From the cell containing the given text, extract its center point as (X, Y) coordinate. 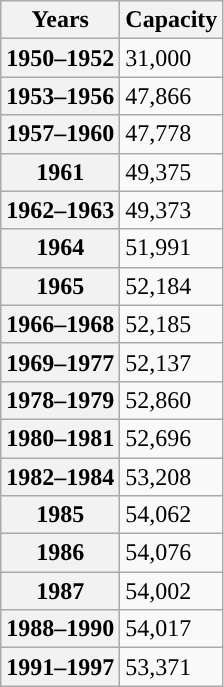
Years (60, 20)
Capacity (172, 20)
54,002 (172, 591)
1991–1997 (60, 667)
1988–1990 (60, 629)
52,860 (172, 400)
1985 (60, 515)
53,371 (172, 667)
1950–1952 (60, 58)
52,696 (172, 438)
1961 (60, 172)
31,000 (172, 58)
1957–1960 (60, 134)
1962–1963 (60, 210)
49,373 (172, 210)
1965 (60, 286)
1953–1956 (60, 96)
51,991 (172, 248)
47,866 (172, 96)
54,062 (172, 515)
49,375 (172, 172)
1966–1968 (60, 324)
47,778 (172, 134)
1980–1981 (60, 438)
1969–1977 (60, 362)
1982–1984 (60, 477)
52,184 (172, 286)
1978–1979 (60, 400)
52,137 (172, 362)
54,017 (172, 629)
52,185 (172, 324)
1986 (60, 553)
53,208 (172, 477)
54,076 (172, 553)
1987 (60, 591)
1964 (60, 248)
